Provide the (x, y) coordinate of the cell's center where the given text is located.  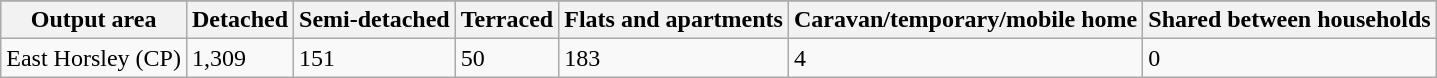
183 (674, 58)
Caravan/temporary/mobile home (965, 20)
Terraced (506, 20)
Detached (240, 20)
50 (506, 58)
Semi-detached (375, 20)
4 (965, 58)
1,309 (240, 58)
Flats and apartments (674, 20)
East Horsley (CP) (94, 58)
Output area (94, 20)
0 (1290, 58)
Shared between households (1290, 20)
151 (375, 58)
